Provide the [X, Y] coordinate of the cell's center where the given text is located.  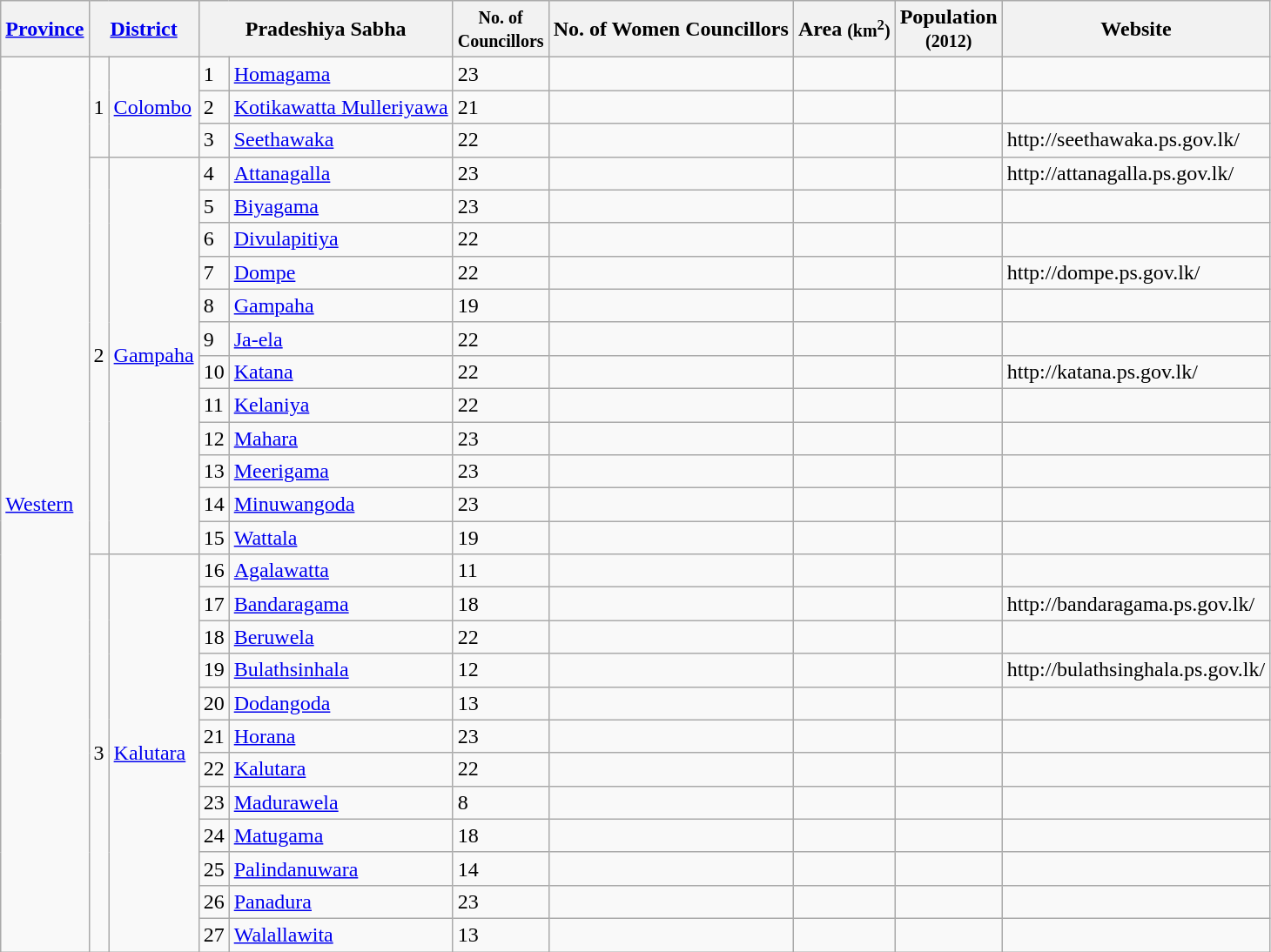
26 [214, 902]
Meerigama [341, 472]
Mahara [341, 438]
10 [214, 372]
http://katana.ps.gov.lk/ [1136, 372]
Minuwangoda [341, 505]
Ja-ela [341, 339]
Pradeshiya Sabha [326, 30]
Katana [341, 372]
Divulapitiya [341, 239]
Beruwela [341, 637]
24 [214, 835]
Attanagalla [341, 173]
Madurawela [341, 802]
5 [214, 206]
Matugama [341, 835]
Population(2012) [949, 30]
16 [214, 571]
Bandaragama [341, 604]
Horana [341, 736]
Bulathsinhala [341, 670]
27 [214, 935]
20 [214, 703]
http://attanagalla.ps.gov.lk/ [1136, 173]
Biyagama [341, 206]
http://dompe.ps.gov.lk/ [1136, 272]
Seethawaka [341, 140]
Palindanuwara [341, 868]
http://bulathsinghala.ps.gov.lk/ [1136, 670]
Panadura [341, 902]
http://seethawaka.ps.gov.lk/ [1136, 140]
Western [45, 505]
9 [214, 339]
Website [1136, 30]
6 [214, 239]
25 [214, 868]
Wattala [341, 538]
Area (km2) [844, 30]
Agalawatta [341, 571]
No. of Women Councillors [670, 30]
Dompe [341, 272]
15 [214, 538]
No. ofCouncillors [501, 30]
Homagama [341, 74]
District [144, 30]
Kotikawatta Mulleriyawa [341, 107]
Colombo [153, 107]
Walallawita [341, 935]
7 [214, 272]
http://bandaragama.ps.gov.lk/ [1136, 604]
4 [214, 173]
Kelaniya [341, 405]
17 [214, 604]
Dodangoda [341, 703]
Province [45, 30]
